Pinpoint the cell where the given text exists, returning its (X, Y) midpoint coordinate. 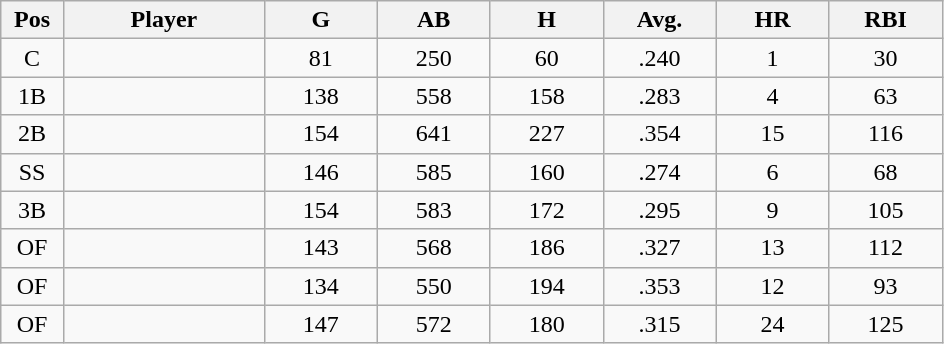
134 (320, 286)
160 (546, 172)
227 (546, 134)
H (546, 20)
172 (546, 210)
585 (434, 172)
.353 (660, 286)
583 (434, 210)
.315 (660, 324)
194 (546, 286)
.327 (660, 248)
SS (32, 172)
2B (32, 134)
63 (886, 96)
.354 (660, 134)
Pos (32, 20)
G (320, 20)
12 (772, 286)
1B (32, 96)
81 (320, 58)
641 (434, 134)
30 (886, 58)
13 (772, 248)
RBI (886, 20)
93 (886, 286)
186 (546, 248)
138 (320, 96)
3B (32, 210)
143 (320, 248)
.283 (660, 96)
Player (164, 20)
9 (772, 210)
AB (434, 20)
4 (772, 96)
24 (772, 324)
68 (886, 172)
180 (546, 324)
572 (434, 324)
HR (772, 20)
C (32, 58)
250 (434, 58)
.240 (660, 58)
.274 (660, 172)
125 (886, 324)
105 (886, 210)
6 (772, 172)
.295 (660, 210)
146 (320, 172)
158 (546, 96)
550 (434, 286)
15 (772, 134)
60 (546, 58)
1 (772, 58)
116 (886, 134)
112 (886, 248)
147 (320, 324)
Avg. (660, 20)
558 (434, 96)
568 (434, 248)
